Find where the given text appears and provide that cell's center as (X, Y) coordinate. 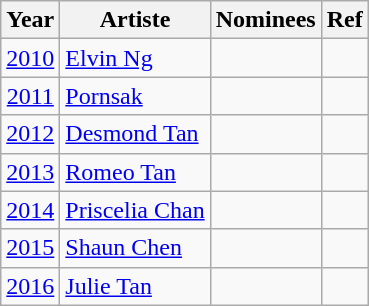
2010 (30, 58)
Nominees (266, 20)
Desmond Tan (135, 134)
Artiste (135, 20)
2015 (30, 248)
Pornsak (135, 96)
Julie Tan (135, 286)
2011 (30, 96)
Romeo Tan (135, 172)
Elvin Ng (135, 58)
Priscelia Chan (135, 210)
Year (30, 20)
Shaun Chen (135, 248)
2014 (30, 210)
2013 (30, 172)
2016 (30, 286)
2012 (30, 134)
Ref (344, 20)
